Determine the [X, Y] coordinate at the center of the cell enclosing the given text.  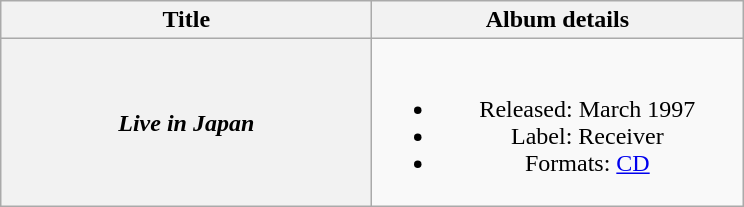
Title [186, 20]
Album details [558, 20]
Live in Japan [186, 122]
Released: March 1997Label: ReceiverFormats: CD [558, 122]
